Search for the cell housing the specified text and yield its (x, y) center coordinate. 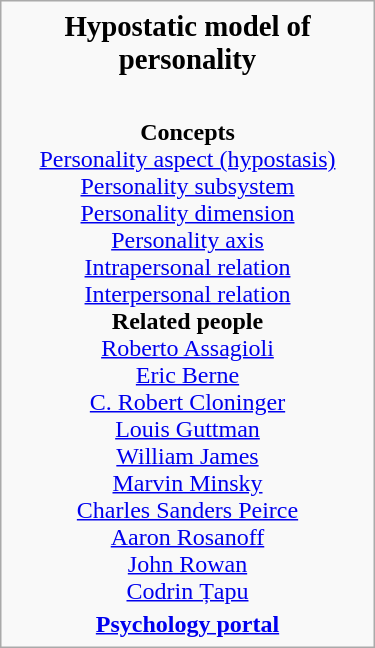
Psychology portal (187, 624)
Hypostatic model of personality (187, 44)
